Extract the (x, y) coordinate from the center of the cell holding the provided text.  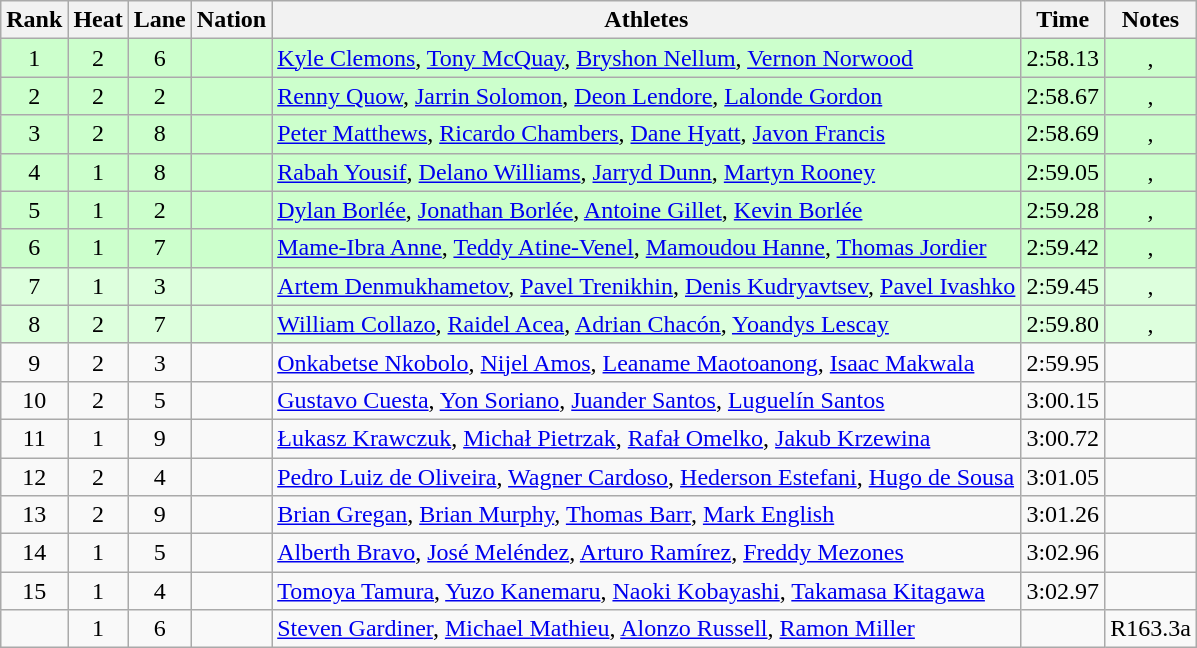
3:02.97 (1063, 591)
Rank (34, 20)
Alberth Bravo, José Meléndez, Arturo Ramírez, Freddy Mezones (646, 553)
2:59.95 (1063, 362)
Peter Matthews, Ricardo Chambers, Dane Hyatt, Javon Francis (646, 134)
10 (34, 400)
2:58.13 (1063, 58)
11 (34, 438)
3:01.05 (1063, 477)
Brian Gregan, Brian Murphy, Thomas Barr, Mark English (646, 515)
Mame-Ibra Anne, Teddy Atine-Venel, Mamoudou Hanne, Thomas Jordier (646, 248)
R163.3a (1151, 629)
Łukasz Krawczuk, Michał Pietrzak, Rafał Omelko, Jakub Krzewina (646, 438)
3:00.72 (1063, 438)
Nation (231, 20)
Gustavo Cuesta, Yon Soriano, Juander Santos, Luguelín Santos (646, 400)
3:01.26 (1063, 515)
Dylan Borlée, Jonathan Borlée, Antoine Gillet, Kevin Borlée (646, 210)
Renny Quow, Jarrin Solomon, Deon Lendore, Lalonde Gordon (646, 96)
Artem Denmukhametov, Pavel Trenikhin, Denis Kudryavtsev, Pavel Ivashko (646, 286)
William Collazo, Raidel Acea, Adrian Chacón, Yoandys Lescay (646, 324)
3:00.15 (1063, 400)
Pedro Luiz de Oliveira, Wagner Cardoso, Hederson Estefani, Hugo de Sousa (646, 477)
2:58.69 (1063, 134)
Steven Gardiner, Michael Mathieu, Alonzo Russell, Ramon Miller (646, 629)
Heat (98, 20)
2:59.80 (1063, 324)
2:58.67 (1063, 96)
Notes (1151, 20)
14 (34, 553)
12 (34, 477)
2:59.05 (1063, 172)
Kyle Clemons, Tony McQuay, Bryshon Nellum, Vernon Norwood (646, 58)
15 (34, 591)
Tomoya Tamura, Yuzo Kanemaru, Naoki Kobayashi, Takamasa Kitagawa (646, 591)
Rabah Yousif, Delano Williams, Jarryd Dunn, Martyn Rooney (646, 172)
Time (1063, 20)
Lane (160, 20)
2:59.42 (1063, 248)
2:59.28 (1063, 210)
Onkabetse Nkobolo, Nijel Amos, Leaname Maotoanong, Isaac Makwala (646, 362)
13 (34, 515)
3:02.96 (1063, 553)
Athletes (646, 20)
2:59.45 (1063, 286)
